Return (x, y) of the center of cell containing provided text 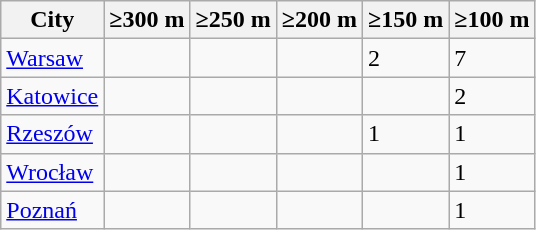
City (52, 20)
Poznań (52, 210)
Wrocław (52, 172)
7 (492, 58)
≥100 m (492, 20)
≥300 m (147, 20)
≥150 m (405, 20)
Katowice (52, 96)
Rzeszów (52, 134)
≥200 m (319, 20)
≥250 m (233, 20)
Warsaw (52, 58)
